Capture the cell that displays the provided text and extract its [x, y] central coordinate. 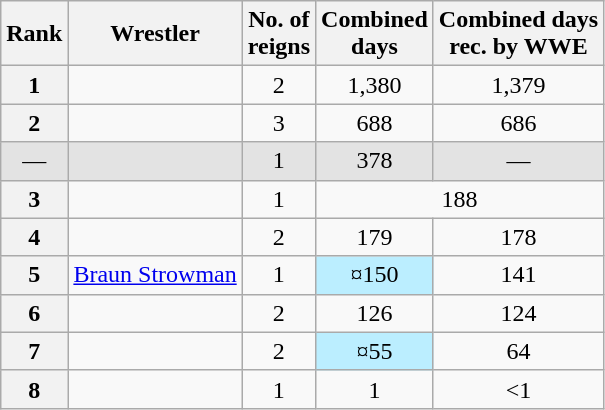
179 [375, 237]
141 [518, 275]
124 [518, 313]
4 [34, 237]
688 [375, 123]
5 [34, 275]
8 [34, 389]
1,379 [518, 85]
178 [518, 237]
686 [518, 123]
Braun Strowman [155, 275]
6 [34, 313]
¤150 [375, 275]
126 [375, 313]
7 [34, 351]
Wrestler [155, 34]
378 [375, 161]
Rank [34, 34]
188 [460, 199]
Combineddays [375, 34]
¤55 [375, 351]
No. ofreigns [278, 34]
Combined daysrec. by WWE [518, 34]
64 [518, 351]
1,380 [375, 85]
<1 [518, 389]
